For the text-containing cell, return its midpoint in (x, y) coordinate format. 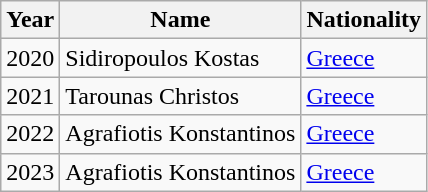
2020 (30, 58)
Sidiropoulos Kostas (180, 58)
2021 (30, 96)
2022 (30, 134)
2023 (30, 172)
Nationality (364, 20)
Tarounas Christos (180, 96)
Name (180, 20)
Year (30, 20)
